Search for the cell housing the specified text and yield its [x, y] center coordinate. 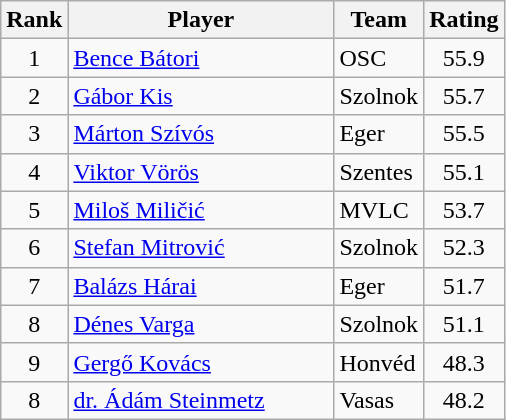
5 [34, 210]
7 [34, 286]
53.7 [464, 210]
51.1 [464, 324]
52.3 [464, 248]
MVLC [379, 210]
Márton Szívós [201, 134]
Viktor Vörös [201, 172]
Vasas [379, 400]
dr. Ádám Steinmetz [201, 400]
48.2 [464, 400]
Stefan Mitrović [201, 248]
55.1 [464, 172]
Bence Bátori [201, 58]
2 [34, 96]
Honvéd [379, 362]
Szentes [379, 172]
1 [34, 58]
Rating [464, 20]
Dénes Varga [201, 324]
Miloš Miličić [201, 210]
6 [34, 248]
55.5 [464, 134]
4 [34, 172]
Team [379, 20]
48.3 [464, 362]
55.9 [464, 58]
Balázs Hárai [201, 286]
51.7 [464, 286]
OSC [379, 58]
9 [34, 362]
Player [201, 20]
Gábor Kis [201, 96]
Gergő Kovács [201, 362]
55.7 [464, 96]
Rank [34, 20]
3 [34, 134]
